Scan for the cell matching the given text and deliver its (X, Y) coordinate at center. 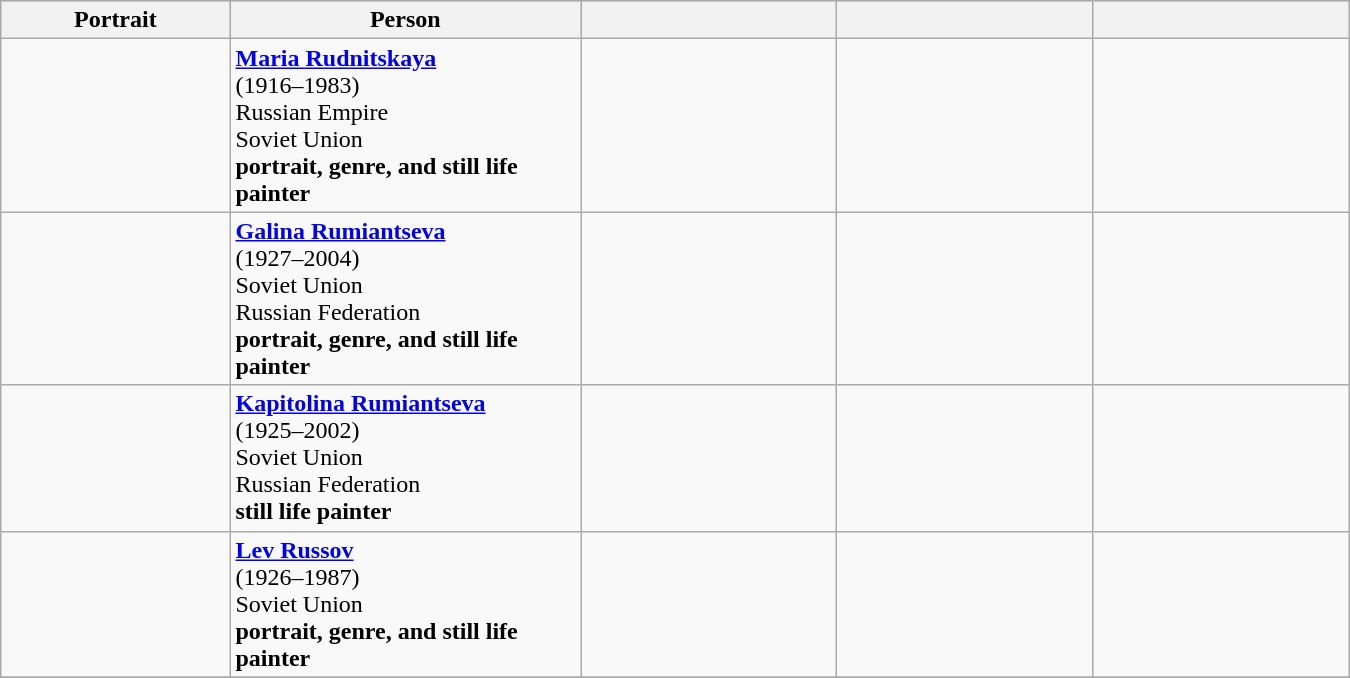
Person (406, 20)
Kapitolina Rumiantseva (1925–2002)Soviet UnionRussian Federationstill life painter (406, 458)
Lev Russov (1926–1987) Soviet Unionportrait, genre, and still life painter (406, 604)
Portrait (116, 20)
Galina Rumiantseva (1927–2004)Soviet UnionRussian Federationportrait, genre, and still life painter (406, 298)
Maria Rudnitskaya (1916–1983)Russian EmpireSoviet Unionportrait, genre, and still life painter (406, 126)
